Return the [x, y] coordinate for the center point of the cell that contains the specified text.  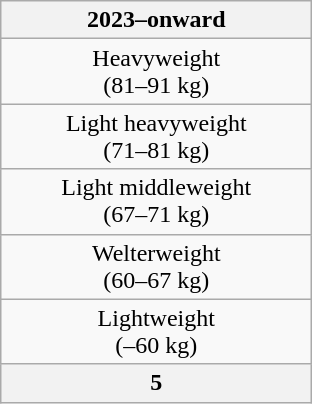
2023–onward [156, 20]
Heavyweight(81–91 kg) [156, 72]
Light middleweight(67–71 kg) [156, 202]
Light heavyweight(71–81 kg) [156, 136]
Lightweight(–60 kg) [156, 332]
5 [156, 383]
Welterweight(60–67 kg) [156, 266]
